Identify which cell holds the provided text, then report its [x, y] central coordinate. 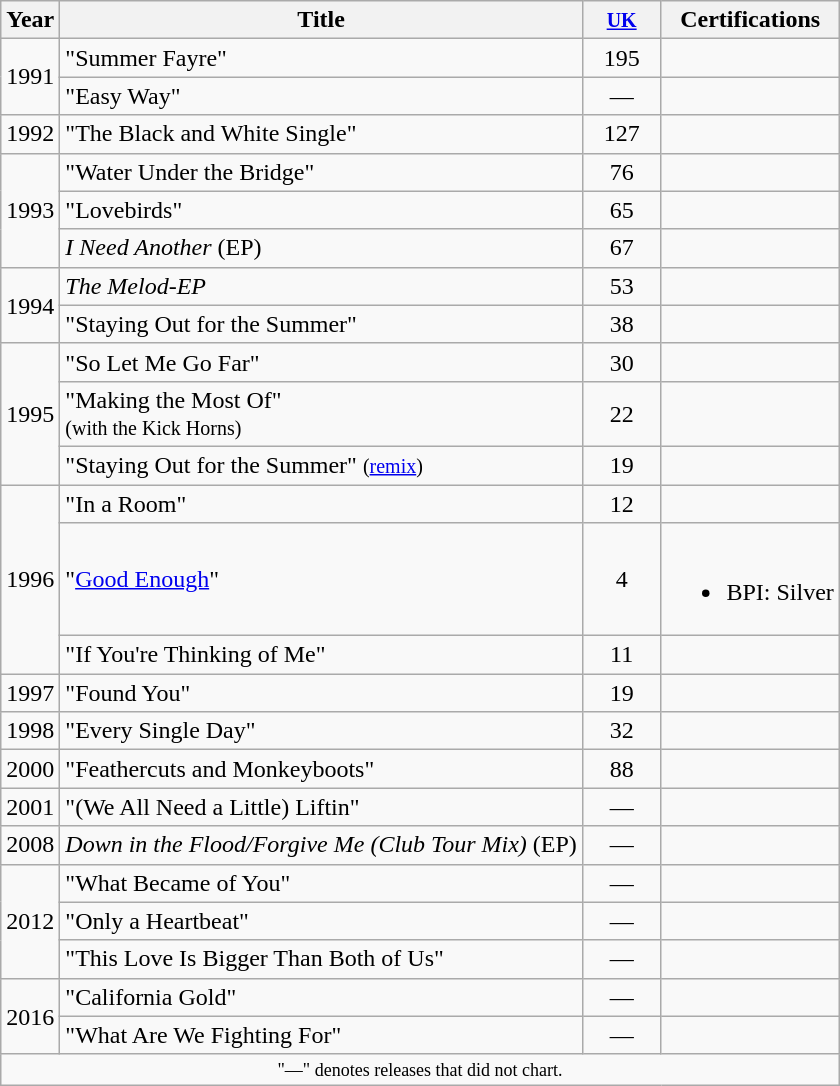
"This Love Is Bigger Than Both of Us" [322, 959]
"Good Enough" [322, 580]
"Lovebirds" [322, 210]
BPI: Silver [750, 580]
1992 [30, 134]
"Summer Fayre" [322, 58]
"In a Room" [322, 503]
"If You're Thinking of Me" [322, 655]
65 [622, 210]
67 [622, 248]
1991 [30, 77]
1996 [30, 578]
32 [622, 731]
88 [622, 769]
"Water Under the Bridge" [322, 172]
1998 [30, 731]
"What Are We Fighting For" [322, 1035]
195 [622, 58]
1995 [30, 414]
12 [622, 503]
Certifications [750, 20]
Year [30, 20]
Down in the Flood/Forgive Me (Club Tour Mix) (EP) [322, 845]
4 [622, 580]
22 [622, 414]
"The Black and White Single" [322, 134]
1993 [30, 210]
"So Let Me Go Far" [322, 362]
"Only a Heartbeat" [322, 921]
53 [622, 286]
38 [622, 324]
2000 [30, 769]
2008 [30, 845]
2001 [30, 807]
"Feathercuts and Monkeyboots" [322, 769]
Title [322, 20]
"—" denotes releases that did not chart. [420, 1070]
"Making the Most Of" (with the Kick Horns) [322, 414]
2016 [30, 1016]
"Staying Out for the Summer" [322, 324]
"What Became of You" [322, 883]
127 [622, 134]
"(We All Need a Little) Liftin" [322, 807]
76 [622, 172]
"Easy Way" [322, 96]
UK [622, 20]
"Staying Out for the Summer" (remix) [322, 465]
30 [622, 362]
The Melod-EP [322, 286]
"Found You" [322, 693]
11 [622, 655]
"Every Single Day" [322, 731]
2012 [30, 921]
I Need Another (EP) [322, 248]
1994 [30, 305]
1997 [30, 693]
"California Gold" [322, 997]
